Detect which cell encompasses the target text, then output its (x, y) center coordinate. 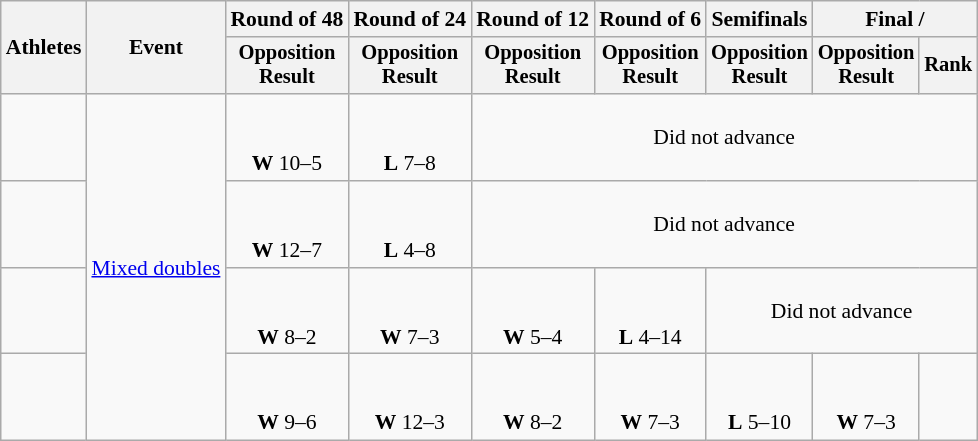
W 10–5 (286, 138)
Mixed doubles (156, 267)
W 5–4 (532, 312)
Athletes (44, 48)
Rank (948, 66)
L 7–8 (410, 138)
Round of 6 (650, 19)
L 4–8 (410, 224)
Round of 12 (532, 19)
L 5–10 (760, 398)
L 4–14 (650, 312)
W 12–3 (410, 398)
Semifinals (760, 19)
Final / (895, 19)
Event (156, 48)
Round of 24 (410, 19)
Round of 48 (286, 19)
W 12–7 (286, 224)
W 9–6 (286, 398)
